Pinpoint the cell where the given text exists, returning its [X, Y] midpoint coordinate. 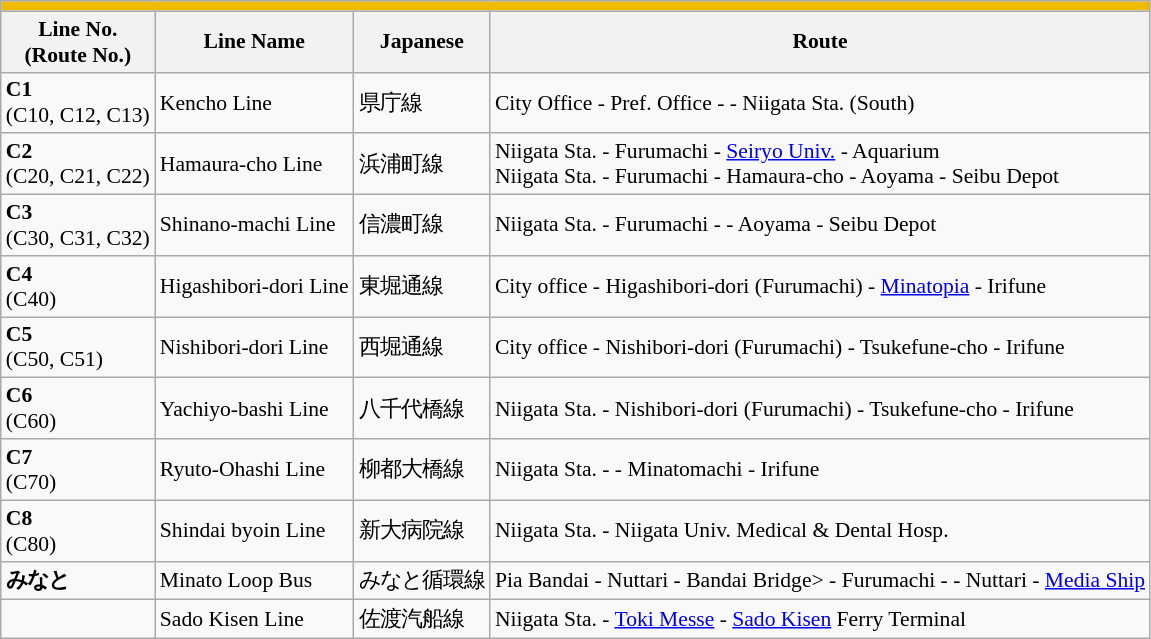
C7(C70) [78, 470]
県庁線 [422, 102]
Higashibori-dori Line [254, 286]
City Office - Pref. Office - - Niigata Sta. (South) [820, 102]
C3(C30, C31, C32) [78, 226]
C1(C10, C12, C13) [78, 102]
佐渡汽船線 [422, 620]
Hamaura-cho Line [254, 164]
Minato Loop Bus [254, 580]
Nishibori-dori Line [254, 348]
Route [820, 42]
Kencho Line [254, 102]
Pia Bandai - Nuttari - Bandai Bridge> - Furumachi - - Nuttari - Media Ship [820, 580]
C2(C20, C21, C22) [78, 164]
Niigata Sta. - Nishibori-dori (Furumachi) - Tsukefune-cho - Irifune [820, 408]
Niigata Sta. - Toki Messe - Sado Kisen Ferry Terminal [820, 620]
Japanese [422, 42]
Niigata Sta. - Furumachi - - Aoyama - Seibu Depot [820, 226]
東堀通線 [422, 286]
C5(C50, C51) [78, 348]
Ryuto-Ohashi Line [254, 470]
C6(C60) [78, 408]
Line Name [254, 42]
信濃町線 [422, 226]
C4(C40) [78, 286]
Sado Kisen Line [254, 620]
Shinano-machi Line [254, 226]
浜浦町線 [422, 164]
C8(C80) [78, 530]
みなと循環線 [422, 580]
Niigata Sta. - - Minatomachi - Irifune [820, 470]
柳都大橋線 [422, 470]
City office - Nishibori-dori (Furumachi) - Tsukefune-cho - Irifune [820, 348]
City office - Higashibori-dori (Furumachi) - Minatopia - Irifune [820, 286]
Line No.(Route No.) [78, 42]
Shindai byoin Line [254, 530]
Niigata Sta. - Furumachi - Seiryo Univ. - AquariumNiigata Sta. - Furumachi - Hamaura-cho - Aoyama - Seibu Depot [820, 164]
西堀通線 [422, 348]
新大病院線 [422, 530]
Yachiyo-bashi Line [254, 408]
Niigata Sta. - Niigata Univ. Medical & Dental Hosp. [820, 530]
八千代橋線 [422, 408]
みなと [78, 580]
